Scan for the cell matching the given text and deliver its (X, Y) coordinate at center. 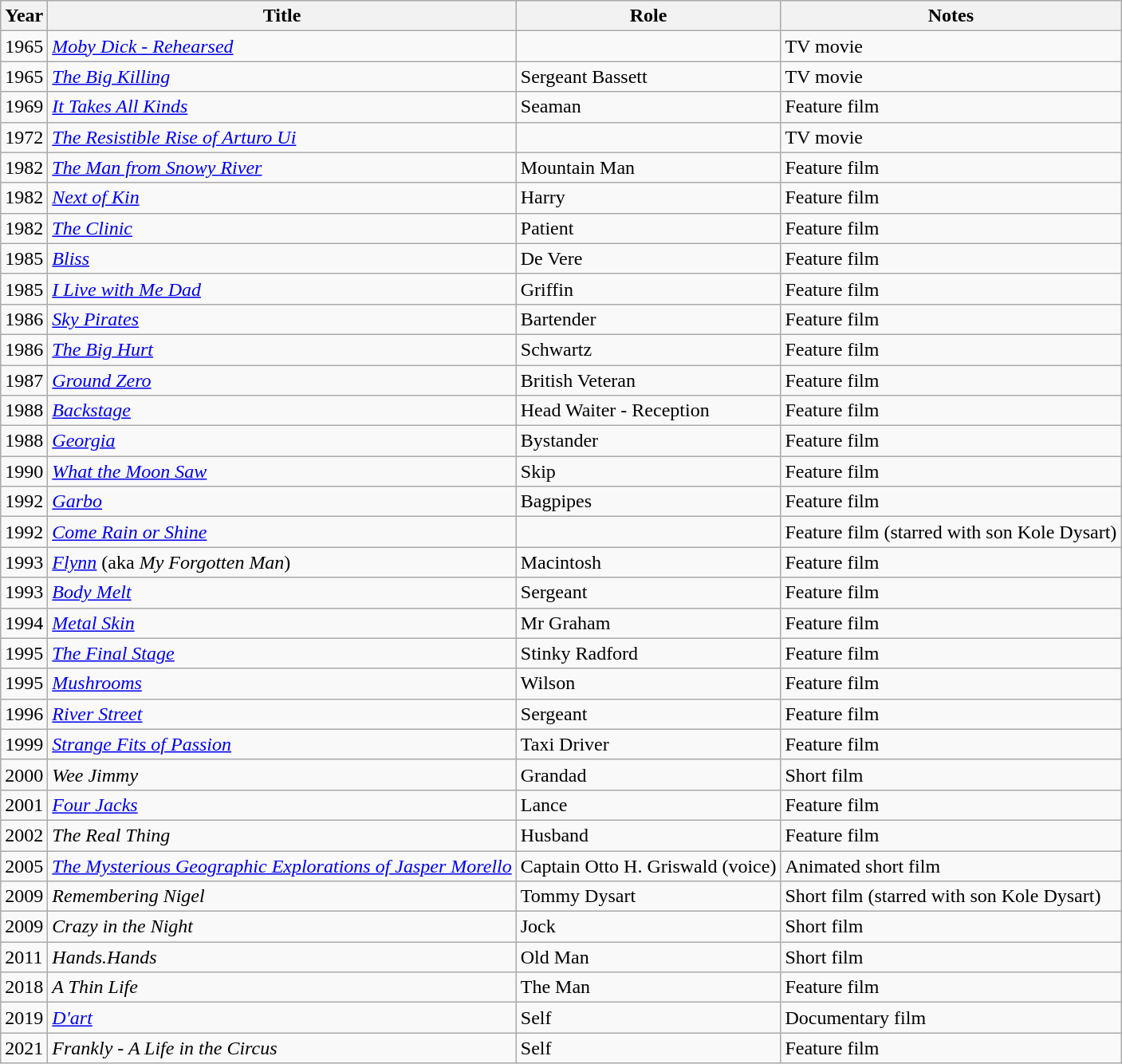
Grandad (648, 774)
Short film (starred with son Kole Dysart) (951, 897)
Captain Otto H. Griswald (voice) (648, 865)
Crazy in the Night (282, 927)
Title (282, 16)
A Thin Life (282, 987)
Georgia (282, 441)
Bliss (282, 258)
1996 (24, 714)
Frankly - A Life in the Circus (282, 1048)
Patient (648, 228)
The Big Hurt (282, 349)
Mushrooms (282, 684)
It Takes All Kinds (282, 107)
Mr Graham (648, 623)
The Man (648, 987)
I Live with Me Dad (282, 289)
What the Moon Saw (282, 471)
Head Waiter - Reception (648, 411)
Old Man (648, 957)
Bystander (648, 441)
Wilson (648, 684)
Seaman (648, 107)
Backstage (282, 411)
D'art (282, 1018)
The Clinic (282, 228)
River Street (282, 714)
Schwartz (648, 349)
Lance (648, 805)
2021 (24, 1048)
Metal Skin (282, 623)
Strange Fits of Passion (282, 744)
Wee Jimmy (282, 774)
Animated short film (951, 865)
Hands.Hands (282, 957)
The Big Killing (282, 77)
Next of Kin (282, 198)
Macintosh (648, 562)
The Man from Snowy River (282, 167)
1969 (24, 107)
2001 (24, 805)
1972 (24, 137)
1994 (24, 623)
Documentary film (951, 1018)
The Resistible Rise of Arturo Ui (282, 137)
The Final Stage (282, 653)
Husband (648, 835)
2000 (24, 774)
2018 (24, 987)
Bartender (648, 319)
Stinky Radford (648, 653)
Bagpipes (648, 502)
1990 (24, 471)
2011 (24, 957)
1999 (24, 744)
The Real Thing (282, 835)
Feature film (starred with son Kole Dysart) (951, 532)
British Veteran (648, 380)
Sky Pirates (282, 319)
Sergeant Bassett (648, 77)
2002 (24, 835)
Mountain Man (648, 167)
Garbo (282, 502)
Body Melt (282, 593)
Remembering Nigel (282, 897)
Skip (648, 471)
Ground Zero (282, 380)
Notes (951, 16)
Role (648, 16)
De Vere (648, 258)
2019 (24, 1018)
Year (24, 16)
The Mysterious Geographic Explorations of Jasper Morello (282, 865)
Taxi Driver (648, 744)
1987 (24, 380)
Griffin (648, 289)
2005 (24, 865)
Moby Dick - Rehearsed (282, 46)
Jock (648, 927)
Come Rain or Shine (282, 532)
Four Jacks (282, 805)
Harry (648, 198)
Tommy Dysart (648, 897)
Flynn (aka My Forgotten Man) (282, 562)
